Search for the cell housing the specified text and yield its (X, Y) center coordinate. 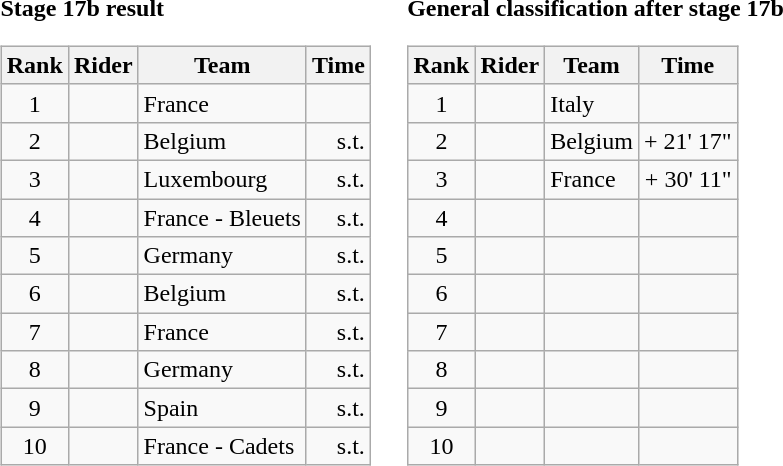
Luxembourg (222, 179)
Spain (222, 408)
France - Bleuets (222, 217)
France - Cadets (222, 446)
Italy (592, 103)
+ 30' 11" (688, 179)
+ 21' 17" (688, 141)
